Capture the cell that displays the provided text and extract its [X, Y] central coordinate. 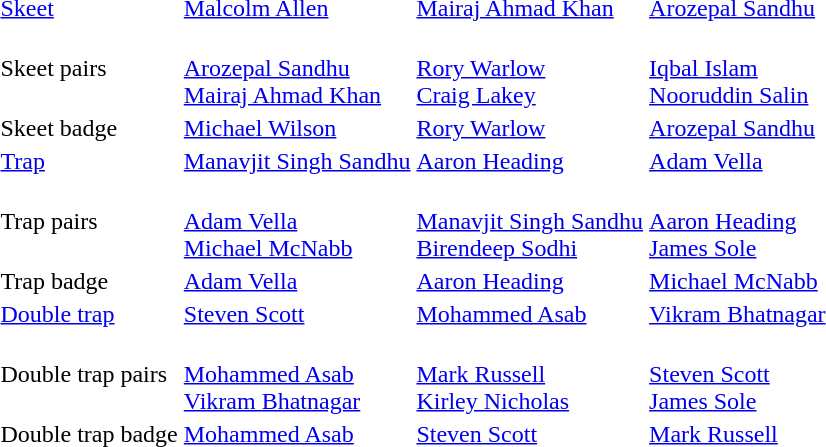
Rory Warlow [530, 128]
Steven Scott [297, 314]
Mark RussellKirley Nicholas [530, 374]
Michael Wilson [297, 128]
Manavjit Singh Sandhu [297, 161]
Manavjit Singh SandhuBirendeep Sodhi [530, 221]
Adam VellaMichael McNabb [297, 221]
Arozepal SandhuMairaj Ahmad Khan [297, 68]
Adam Vella [297, 281]
Rory WarlowCraig Lakey [530, 68]
Mohammed Asab [530, 314]
Mohammed AsabVikram Bhatnagar [297, 374]
